Output the (x, y) coordinate of the center of the cell containing the given text.  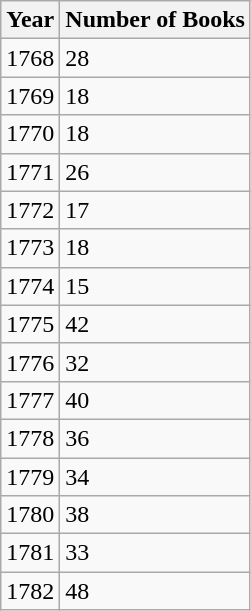
1780 (30, 515)
1775 (30, 324)
1772 (30, 210)
1768 (30, 58)
1777 (30, 400)
36 (156, 438)
40 (156, 400)
1771 (30, 172)
1782 (30, 591)
1781 (30, 553)
38 (156, 515)
26 (156, 172)
15 (156, 286)
17 (156, 210)
28 (156, 58)
1778 (30, 438)
34 (156, 477)
1770 (30, 134)
1769 (30, 96)
1776 (30, 362)
48 (156, 591)
Year (30, 20)
33 (156, 553)
42 (156, 324)
1779 (30, 477)
1774 (30, 286)
Number of Books (156, 20)
32 (156, 362)
1773 (30, 248)
